Identify which cell holds the provided text, then report its (x, y) central coordinate. 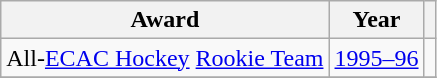
Year (376, 20)
1995–96 (376, 58)
Award (165, 20)
All-ECAC Hockey Rookie Team (165, 58)
